Detect which cell encompasses the target text, then output its [x, y] center coordinate. 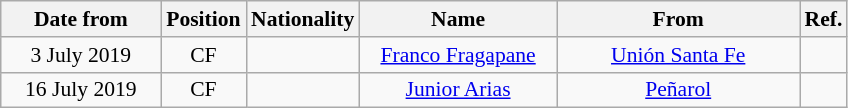
Date from [81, 19]
3 July 2019 [81, 55]
From [678, 19]
Ref. [824, 19]
Franco Fragapane [458, 55]
16 July 2019 [81, 90]
Peñarol [678, 90]
Nationality [302, 19]
Position [204, 19]
Unión Santa Fe [678, 55]
Name [458, 19]
Junior Arias [458, 90]
